Detect which cell encompasses the target text, then output its [x, y] center coordinate. 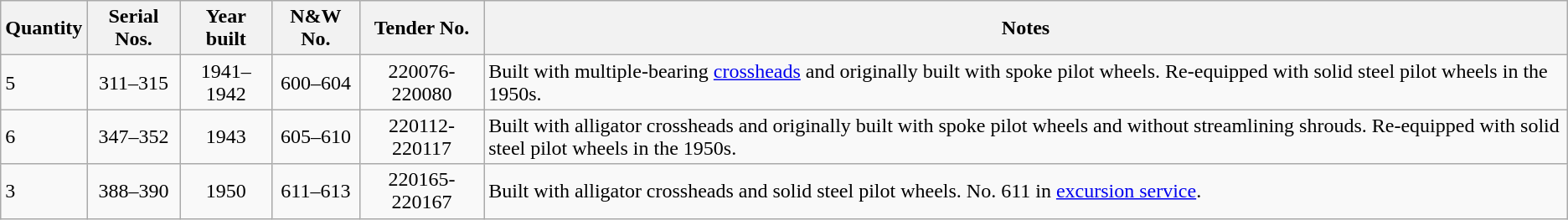
Year built [226, 28]
347–352 [134, 137]
Serial Nos. [134, 28]
1950 [226, 191]
Quantity [44, 28]
Notes [1026, 28]
311–315 [134, 82]
605–610 [315, 137]
600–604 [315, 82]
611–613 [315, 191]
220165-220167 [421, 191]
Tender No. [421, 28]
1943 [226, 137]
N&W No. [315, 28]
6 [44, 137]
220076-220080 [421, 82]
220112-220117 [421, 137]
5 [44, 82]
Built with multiple-bearing crossheads and originally built with spoke pilot wheels. Re-equipped with solid steel pilot wheels in the 1950s. [1026, 82]
3 [44, 191]
388–390 [134, 191]
Built with alligator crossheads and solid steel pilot wheels. No. 611 in excursion service. [1026, 191]
1941–1942 [226, 82]
